Find where the given text appears and provide that cell's center as (x, y) coordinate. 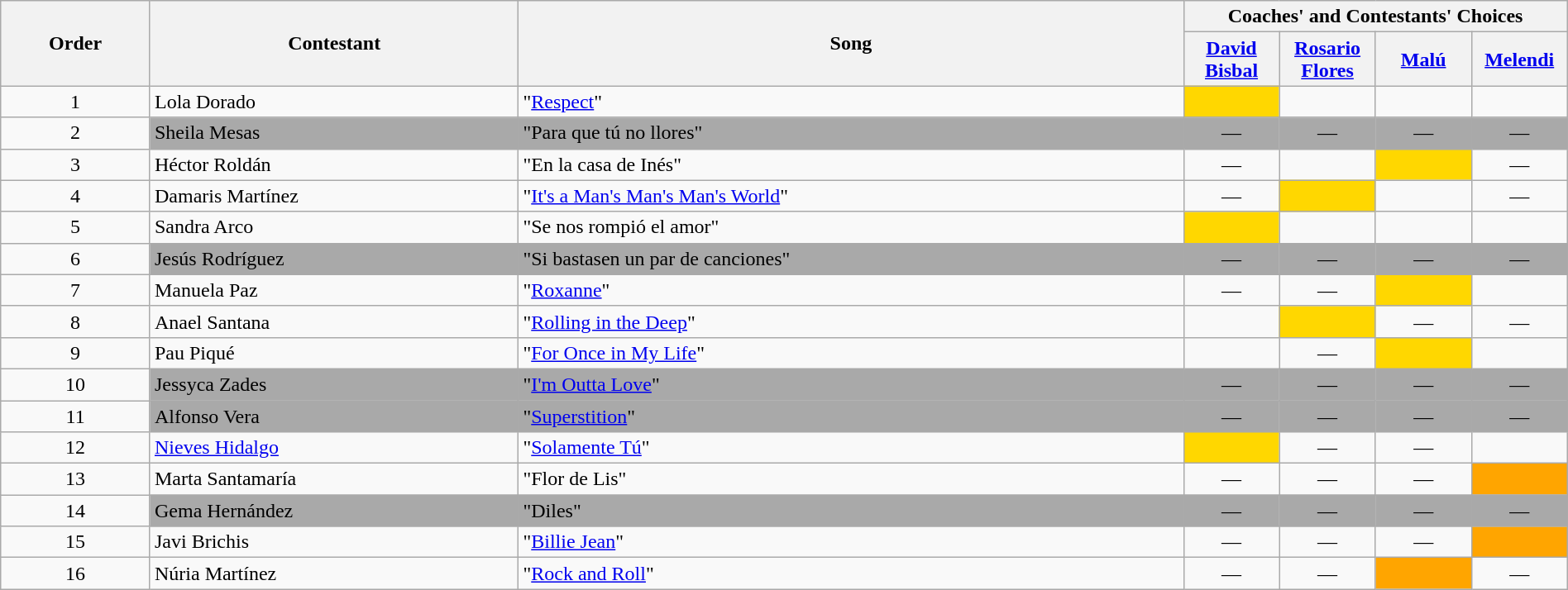
Núria Martínez (334, 573)
"I'm Outta Love" (851, 384)
Javi Brichis (334, 542)
15 (76, 542)
14 (76, 511)
2 (76, 133)
Damaris Martínez (334, 196)
"Se nos rompió el amor" (851, 227)
Melendi (1519, 59)
Contestant (334, 43)
"Flor de Lis" (851, 479)
Sheila Mesas (334, 133)
Lola Dorado (334, 102)
"Rolling in the Deep" (851, 321)
3 (76, 164)
"Superstition" (851, 416)
David Bisbal (1231, 59)
Song (851, 43)
Sandra Arco (334, 227)
"Si bastasen un par de canciones" (851, 259)
12 (76, 448)
Jessyca Zades (334, 384)
"Roxanne" (851, 290)
Gema Hernández (334, 511)
Order (76, 43)
Manuela Paz (334, 290)
"It's a Man's Man's Man's World" (851, 196)
Coaches' and Contestants' Choices (1375, 17)
Pau Piqué (334, 353)
4 (76, 196)
"Diles" (851, 511)
1 (76, 102)
Jesús Rodríguez (334, 259)
Anael Santana (334, 321)
6 (76, 259)
16 (76, 573)
Alfonso Vera (334, 416)
Malú (1423, 59)
"Solamente Tú" (851, 448)
"Rock and Roll" (851, 573)
8 (76, 321)
10 (76, 384)
"Respect" (851, 102)
13 (76, 479)
"Para que tú no llores" (851, 133)
9 (76, 353)
Héctor Roldán (334, 164)
"En la casa de Inés" (851, 164)
5 (76, 227)
7 (76, 290)
"Billie Jean" (851, 542)
"For Once in My Life" (851, 353)
Nieves Hidalgo (334, 448)
Marta Santamaría (334, 479)
11 (76, 416)
Rosario Flores (1327, 59)
